From the cell containing the given text, extract its center point as (X, Y) coordinate. 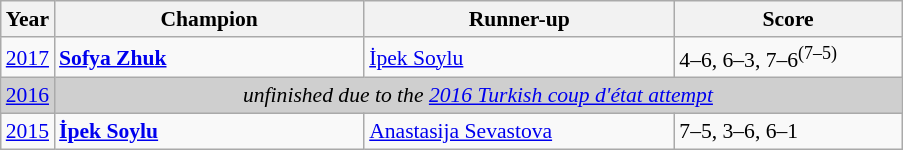
2016 (28, 96)
Year (28, 19)
7–5, 3–6, 6–1 (788, 132)
Score (788, 19)
4–6, 6–3, 7–6(7–5) (788, 58)
unfinished due to the 2016 Turkish coup d'état attempt (478, 96)
Anastasija Sevastova (519, 132)
2017 (28, 58)
Runner-up (519, 19)
Sofya Zhuk (209, 58)
Champion (209, 19)
2015 (28, 132)
